For the text-containing cell, return its midpoint in (x, y) coordinate format. 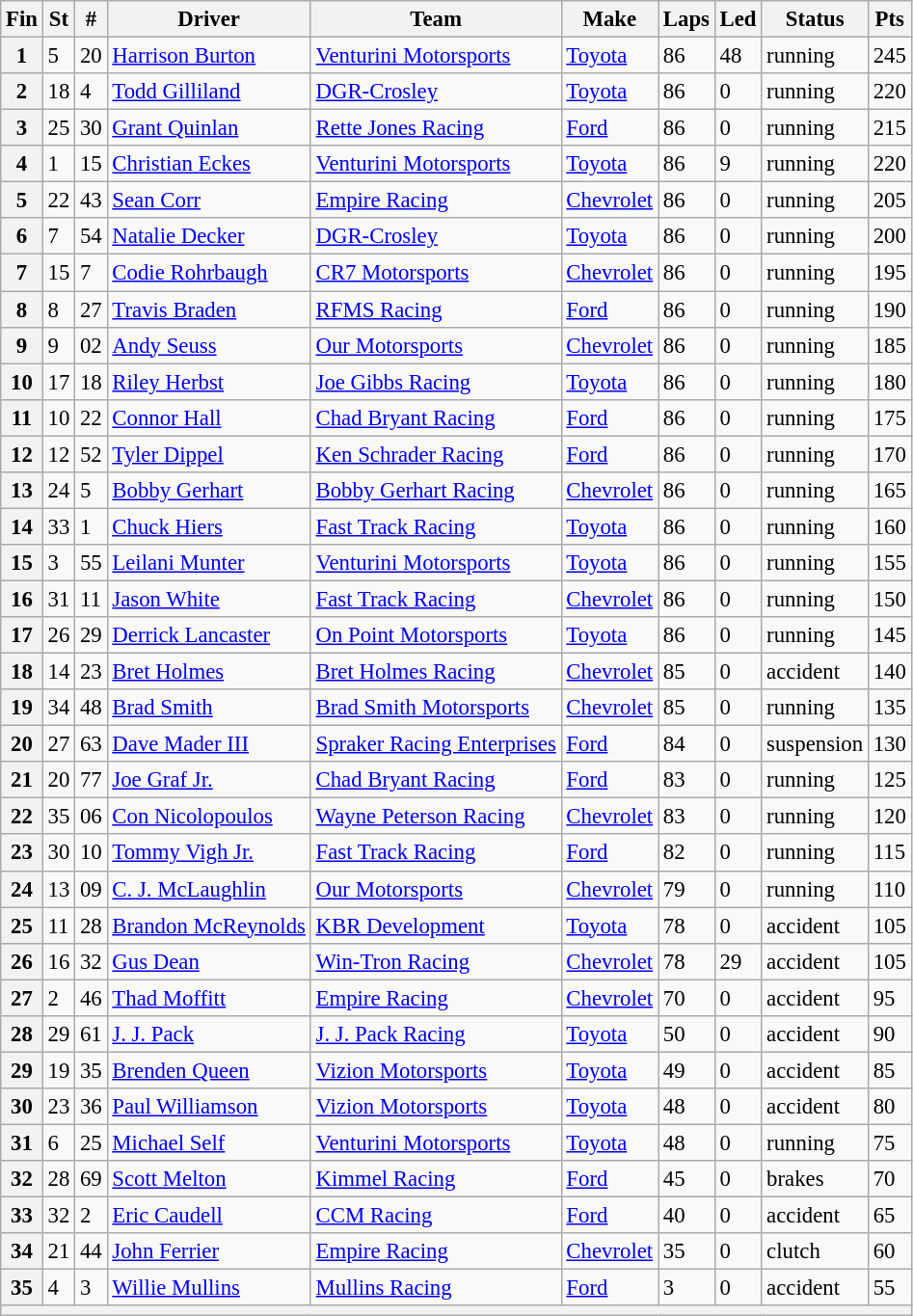
Derrick Lancaster (208, 635)
Todd Gilliland (208, 92)
140 (889, 672)
90 (889, 1034)
45 (686, 1179)
200 (889, 236)
Mullins Racing (436, 1288)
Spraker Racing Enterprises (436, 744)
# (91, 19)
190 (889, 309)
Laps (686, 19)
155 (889, 563)
170 (889, 454)
Travis Braden (208, 309)
77 (91, 780)
CCM Racing (436, 1216)
43 (91, 201)
46 (91, 998)
Sean Corr (208, 201)
KBR Development (436, 926)
54 (91, 236)
09 (91, 889)
125 (889, 780)
115 (889, 853)
St (58, 19)
130 (889, 744)
Ken Schrader Racing (436, 454)
Gus Dean (208, 961)
175 (889, 417)
Bobby Gerhart Racing (436, 491)
J. J. Pack Racing (436, 1034)
80 (889, 1107)
Thad Moffitt (208, 998)
75 (889, 1142)
suspension (816, 744)
Fin (22, 19)
Driver (208, 19)
Brenden Queen (208, 1070)
Status (816, 19)
Bobby Gerhart (208, 491)
Grant Quinlan (208, 128)
Bret Holmes Racing (436, 672)
60 (889, 1251)
02 (91, 345)
84 (686, 744)
Jason White (208, 599)
36 (91, 1107)
61 (91, 1034)
63 (91, 744)
Dave Mader III (208, 744)
Connor Hall (208, 417)
Natalie Decker (208, 236)
145 (889, 635)
J. J. Pack (208, 1034)
Win-Tron Racing (436, 961)
52 (91, 454)
CR7 Motorsports (436, 273)
Brad Smith (208, 708)
Joe Gibbs Racing (436, 382)
Led (738, 19)
160 (889, 526)
Con Nicolopoulos (208, 817)
On Point Motorsports (436, 635)
82 (686, 853)
135 (889, 708)
Wayne Peterson Racing (436, 817)
Codie Rohrbaugh (208, 273)
C. J. McLaughlin (208, 889)
clutch (816, 1251)
Kimmel Racing (436, 1179)
120 (889, 817)
Rette Jones Racing (436, 128)
180 (889, 382)
40 (686, 1216)
79 (686, 889)
65 (889, 1216)
Scott Melton (208, 1179)
195 (889, 273)
Pts (889, 19)
Brad Smith Motorsports (436, 708)
Joe Graf Jr. (208, 780)
95 (889, 998)
Michael Self (208, 1142)
Andy Seuss (208, 345)
Christian Eckes (208, 164)
215 (889, 128)
Brandon McReynolds (208, 926)
110 (889, 889)
165 (889, 491)
Harrison Burton (208, 56)
Team (436, 19)
Bret Holmes (208, 672)
245 (889, 56)
44 (91, 1251)
Riley Herbst (208, 382)
Paul Williamson (208, 1107)
205 (889, 201)
John Ferrier (208, 1251)
Tyler Dippel (208, 454)
Tommy Vigh Jr. (208, 853)
185 (889, 345)
69 (91, 1179)
Chuck Hiers (208, 526)
RFMS Racing (436, 309)
brakes (816, 1179)
150 (889, 599)
06 (91, 817)
49 (686, 1070)
Leilani Munter (208, 563)
Willie Mullins (208, 1288)
Eric Caudell (208, 1216)
50 (686, 1034)
Make (609, 19)
